From the cell containing the given text, extract its center point as [X, Y] coordinate. 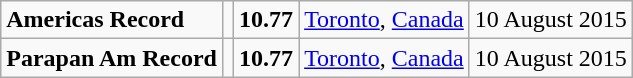
Americas Record [112, 20]
Parapan Am Record [112, 58]
